Return [x, y] of the center of cell containing provided text 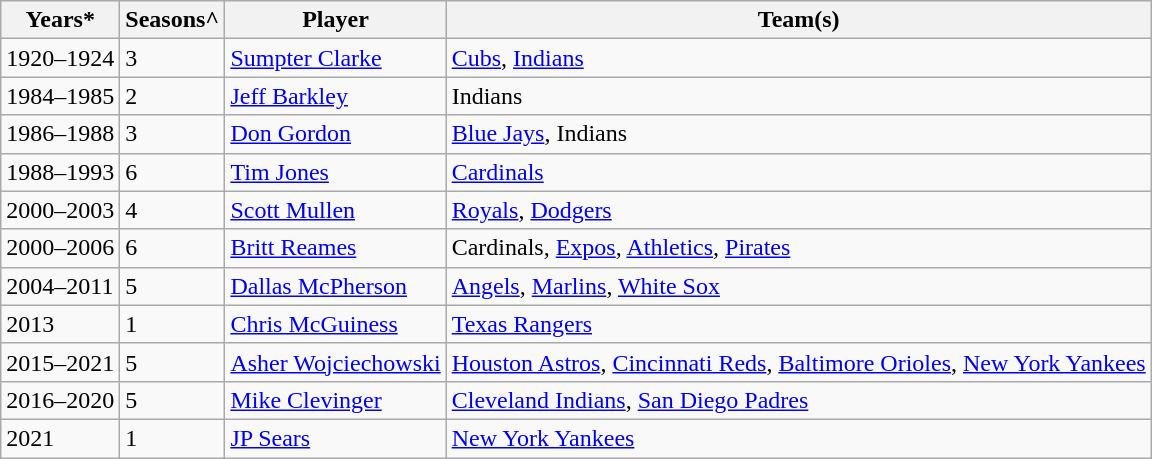
Britt Reames [336, 248]
Dallas McPherson [336, 286]
Houston Astros, Cincinnati Reds, Baltimore Orioles, New York Yankees [798, 362]
2013 [60, 324]
1986–1988 [60, 134]
Team(s) [798, 20]
Cleveland Indians, San Diego Padres [798, 400]
2000–2006 [60, 248]
1920–1924 [60, 58]
Texas Rangers [798, 324]
Mike Clevinger [336, 400]
Royals, Dodgers [798, 210]
Cardinals, Expos, Athletics, Pirates [798, 248]
Player [336, 20]
Cubs, Indians [798, 58]
Sumpter Clarke [336, 58]
2021 [60, 438]
Blue Jays, Indians [798, 134]
2004–2011 [60, 286]
Angels, Marlins, White Sox [798, 286]
Indians [798, 96]
4 [172, 210]
2 [172, 96]
JP Sears [336, 438]
Cardinals [798, 172]
Years* [60, 20]
New York Yankees [798, 438]
Seasons^ [172, 20]
2016–2020 [60, 400]
Don Gordon [336, 134]
2000–2003 [60, 210]
Tim Jones [336, 172]
Jeff Barkley [336, 96]
2015–2021 [60, 362]
Scott Mullen [336, 210]
Asher Wojciechowski [336, 362]
Chris McGuiness [336, 324]
1988–1993 [60, 172]
1984–1985 [60, 96]
